Pinpoint the cell where the given text exists, returning its (x, y) midpoint coordinate. 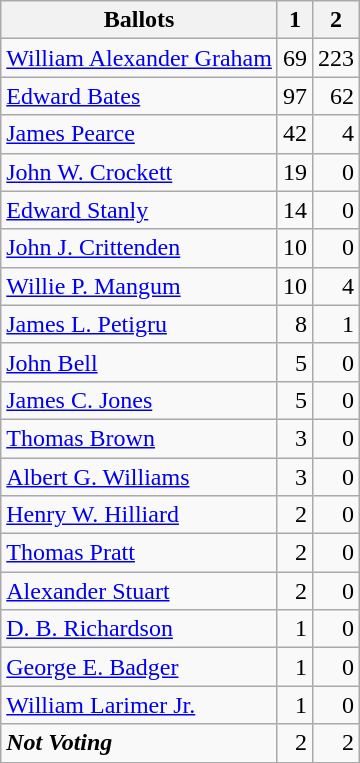
Not Voting (140, 743)
14 (294, 210)
William Larimer Jr. (140, 705)
Henry W. Hilliard (140, 515)
John W. Crockett (140, 172)
42 (294, 134)
John J. Crittenden (140, 248)
Thomas Pratt (140, 553)
Willie P. Mangum (140, 286)
Thomas Brown (140, 438)
Edward Stanly (140, 210)
D. B. Richardson (140, 629)
Edward Bates (140, 96)
William Alexander Graham (140, 58)
John Bell (140, 362)
19 (294, 172)
8 (294, 324)
George E. Badger (140, 667)
James L. Petigru (140, 324)
James C. Jones (140, 400)
Albert G. Williams (140, 477)
97 (294, 96)
Ballots (140, 20)
Alexander Stuart (140, 591)
69 (294, 58)
James Pearce (140, 134)
223 (336, 58)
62 (336, 96)
